For the text-containing cell, return its midpoint in [x, y] coordinate format. 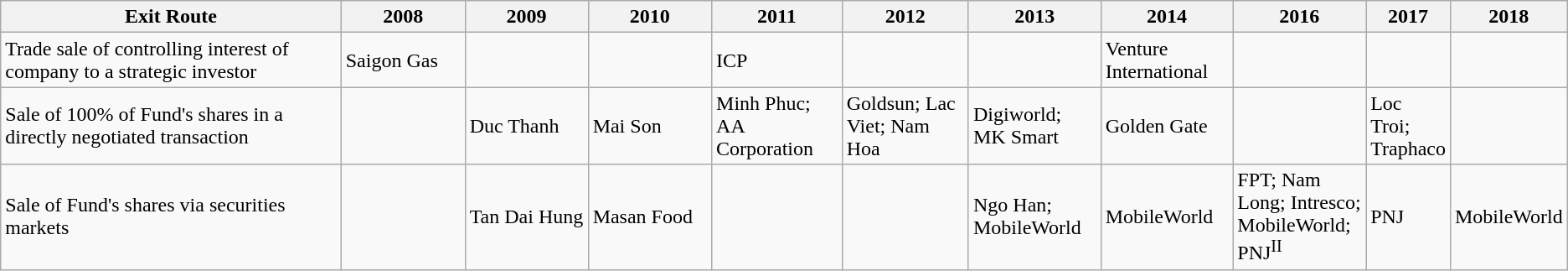
PNJ [1409, 217]
ICP [777, 60]
2014 [1167, 17]
2017 [1409, 17]
Sale of Fund's shares via securities markets [171, 217]
Tan Dai Hung [526, 217]
Duc Thanh [526, 126]
Exit Route [171, 17]
2008 [403, 17]
2009 [526, 17]
Venture International [1167, 60]
Goldsun; Lac Viet; Nam Hoa [905, 126]
Saigon Gas [403, 60]
2013 [1034, 17]
Masan Food [650, 217]
Ngo Han; MobileWorld [1034, 217]
Trade sale of controlling interest of company to a strategic investor [171, 60]
Mai Son [650, 126]
2016 [1300, 17]
2010 [650, 17]
2011 [777, 17]
2018 [1509, 17]
Digiworld; MK Smart [1034, 126]
Loc Troi; Traphaco [1409, 126]
FPT; Nam Long; Intresco; MobileWorld; PNJII [1300, 217]
Golden Gate [1167, 126]
Sale of 100% of Fund's shares in a directly negotiated transaction [171, 126]
Minh Phuc; AA Corporation [777, 126]
2012 [905, 17]
